Find where the given text appears and provide that cell's center as [X, Y] coordinate. 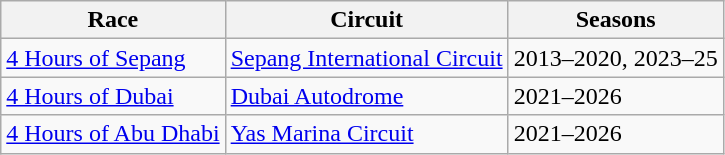
4 Hours of Dubai [113, 96]
4 Hours of Sepang [113, 58]
Seasons [616, 20]
4 Hours of Abu Dhabi [113, 134]
Yas Marina Circuit [366, 134]
Sepang International Circuit [366, 58]
Race [113, 20]
Dubai Autodrome [366, 96]
Circuit [366, 20]
2013–2020, 2023–25 [616, 58]
